Identify which cell holds the provided text, then report its [X, Y] central coordinate. 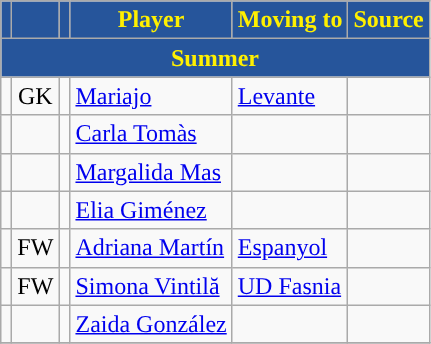
Moving to [290, 20]
Carla Tomàs [151, 134]
Source [388, 20]
Mariajo [151, 96]
Margalida Mas [151, 172]
UD Fasnia [290, 286]
Adriana Martín [151, 248]
Simona Vintilă [151, 286]
Summer [216, 58]
Espanyol [290, 248]
Zaida González [151, 324]
Player [151, 20]
Elia Giménez [151, 210]
Levante [290, 96]
GK [36, 96]
